Identify which cell holds the provided text, then report its (X, Y) central coordinate. 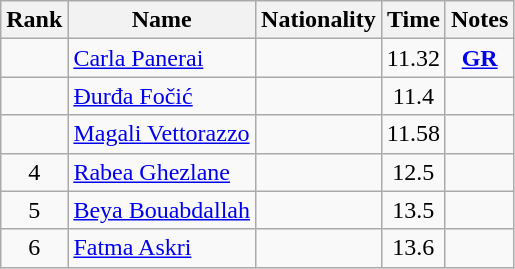
13.6 (413, 248)
Fatma Askri (162, 248)
Name (162, 20)
Rabea Ghezlane (162, 172)
6 (34, 248)
11.4 (413, 96)
11.58 (413, 134)
4 (34, 172)
Đurđa Fočić (162, 96)
13.5 (413, 210)
Time (413, 20)
Notes (479, 20)
Magali Vettorazzo (162, 134)
5 (34, 210)
Carla Panerai (162, 58)
Nationality (319, 20)
Rank (34, 20)
12.5 (413, 172)
11.32 (413, 58)
Beya Bouabdallah (162, 210)
GR (479, 58)
